Capture the cell that displays the provided text and extract its (x, y) central coordinate. 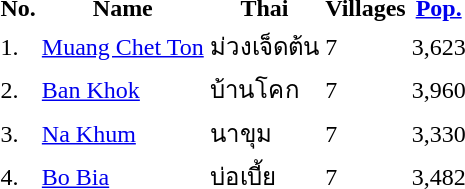
ม่วงเจ็ดต้น (264, 46)
นาขุม (264, 133)
บ้านโคก (264, 90)
Muang Chet Ton (122, 46)
Na Khum (122, 133)
Ban Khok (122, 90)
